Pinpoint the cell where the given text exists, returning its (X, Y) midpoint coordinate. 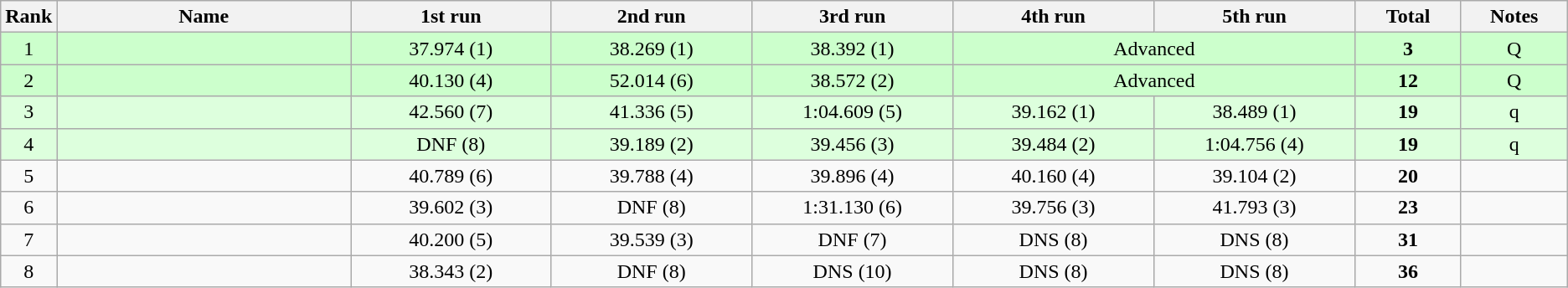
39.788 (4) (652, 176)
39.484 (2) (1054, 144)
40.130 (4) (451, 80)
40.160 (4) (1054, 176)
Notes (1514, 17)
39.539 (3) (652, 239)
38.269 (1) (652, 49)
23 (1408, 208)
37.974 (1) (451, 49)
41.336 (5) (652, 112)
Name (204, 17)
DNF (7) (853, 239)
1:31.130 (6) (853, 208)
36 (1408, 271)
6 (28, 208)
8 (28, 271)
2nd run (652, 17)
4th run (1054, 17)
DNS (10) (853, 271)
31 (1408, 239)
3rd run (853, 17)
20 (1408, 176)
52.014 (6) (652, 80)
38.572 (2) (853, 80)
40.200 (5) (451, 239)
38.392 (1) (853, 49)
40.789 (6) (451, 176)
41.793 (3) (1255, 208)
1:04.609 (5) (853, 112)
7 (28, 239)
5 (28, 176)
38.489 (1) (1255, 112)
39.896 (4) (853, 176)
Total (1408, 17)
38.343 (2) (451, 271)
1:04.756 (4) (1255, 144)
Rank (28, 17)
39.756 (3) (1054, 208)
39.104 (2) (1255, 176)
39.602 (3) (451, 208)
4 (28, 144)
39.189 (2) (652, 144)
39.162 (1) (1054, 112)
12 (1408, 80)
1 (28, 49)
2 (28, 80)
1st run (451, 17)
42.560 (7) (451, 112)
39.456 (3) (853, 144)
5th run (1255, 17)
